Output the (x, y) coordinate of the center of the cell containing the given text.  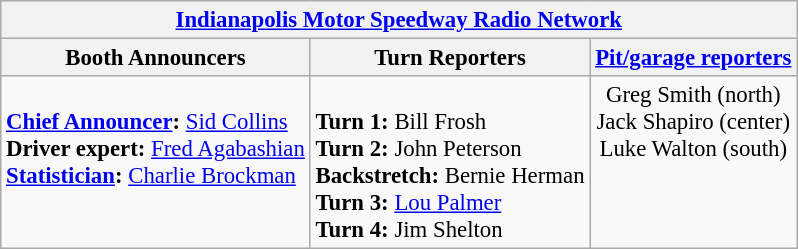
Booth Announcers (156, 58)
Turn 1: Bill Frosh Turn 2: John Peterson Backstretch: Bernie Herman Turn 3: Lou Palmer Turn 4: Jim Shelton (450, 162)
Greg Smith (north)Jack Shapiro (center)Luke Walton (south) (694, 162)
Pit/garage reporters (694, 58)
Indianapolis Motor Speedway Radio Network (399, 20)
Turn Reporters (450, 58)
Chief Announcer: Sid Collins Driver expert: Fred Agabashian Statistician: Charlie Brockman (156, 162)
